Provide the [x, y] coordinate of the cell's center where the given text is located.  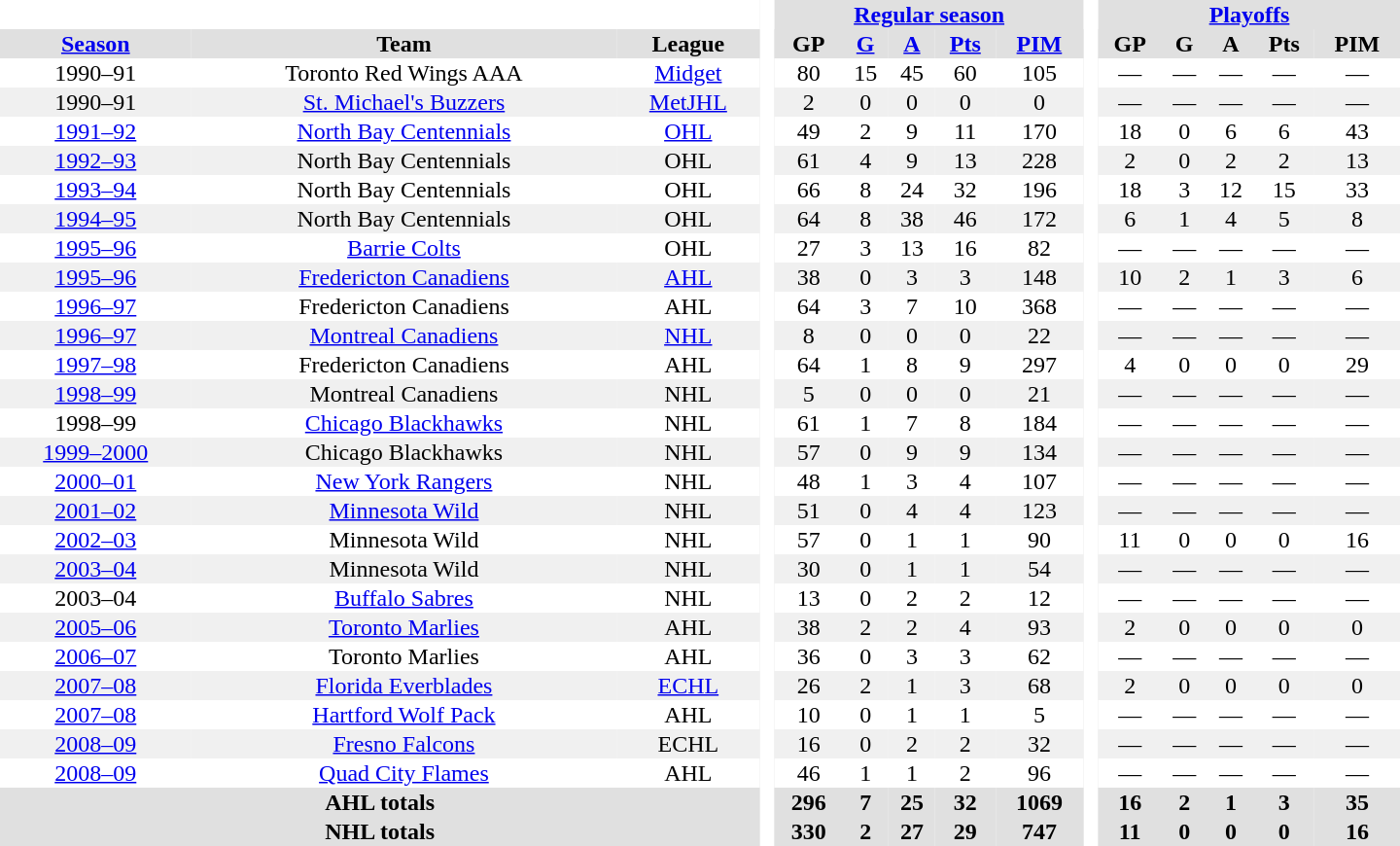
96 [1039, 773]
New York Rangers [404, 481]
105 [1039, 73]
1991–92 [95, 131]
90 [1039, 540]
148 [1039, 277]
36 [809, 656]
60 [965, 73]
62 [1039, 656]
45 [912, 73]
Regular season [929, 15]
51 [809, 511]
30 [809, 569]
2001–02 [95, 511]
68 [1039, 686]
1069 [1039, 802]
2005–06 [95, 627]
33 [1357, 190]
1999–2000 [95, 452]
Barrie Colts [404, 248]
123 [1039, 511]
St. Michael's Buzzers [404, 102]
330 [809, 831]
2006–07 [95, 656]
Florida Everblades [404, 686]
1992–93 [95, 160]
134 [1039, 452]
NHL totals [379, 831]
107 [1039, 481]
Buffalo Sabres [404, 598]
26 [809, 686]
297 [1039, 365]
24 [912, 190]
22 [1039, 335]
MetJHL [688, 102]
21 [1039, 394]
1993–94 [95, 190]
196 [1039, 190]
Season [95, 44]
48 [809, 481]
Toronto Red Wings AAA [404, 73]
AHL totals [379, 802]
82 [1039, 248]
Quad City Flames [404, 773]
Team [404, 44]
747 [1039, 831]
172 [1039, 219]
49 [809, 131]
35 [1357, 802]
1997–98 [95, 365]
Hartford Wolf Pack [404, 715]
368 [1039, 306]
93 [1039, 627]
43 [1357, 131]
184 [1039, 423]
296 [809, 802]
Midget [688, 73]
25 [912, 802]
League [688, 44]
170 [1039, 131]
54 [1039, 569]
228 [1039, 160]
Fresno Falcons [404, 744]
2000–01 [95, 481]
80 [809, 73]
2002–03 [95, 540]
1994–95 [95, 219]
66 [809, 190]
Playoffs [1249, 15]
